Detect which cell encompasses the target text, then output its [x, y] center coordinate. 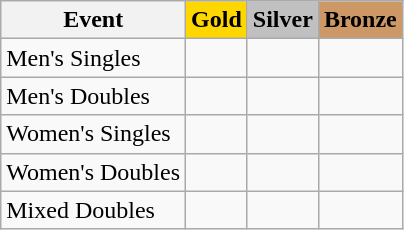
Women's Doubles [94, 172]
Men's Singles [94, 58]
Mixed Doubles [94, 210]
Gold [217, 20]
Silver [282, 20]
Bronze [360, 20]
Men's Doubles [94, 96]
Event [94, 20]
Women's Singles [94, 134]
